Output the (x, y) coordinate of the center of the cell containing the given text.  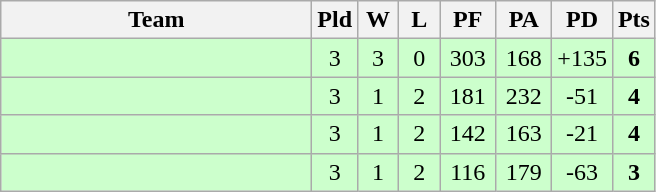
L (420, 20)
PF (468, 20)
PD (582, 20)
PA (524, 20)
232 (524, 96)
142 (468, 134)
6 (634, 58)
-63 (582, 172)
168 (524, 58)
-51 (582, 96)
181 (468, 96)
0 (420, 58)
Pld (335, 20)
Team (156, 20)
116 (468, 172)
+135 (582, 58)
303 (468, 58)
179 (524, 172)
-21 (582, 134)
163 (524, 134)
W (378, 20)
Pts (634, 20)
